Find where the given text appears and provide that cell's center as (x, y) coordinate. 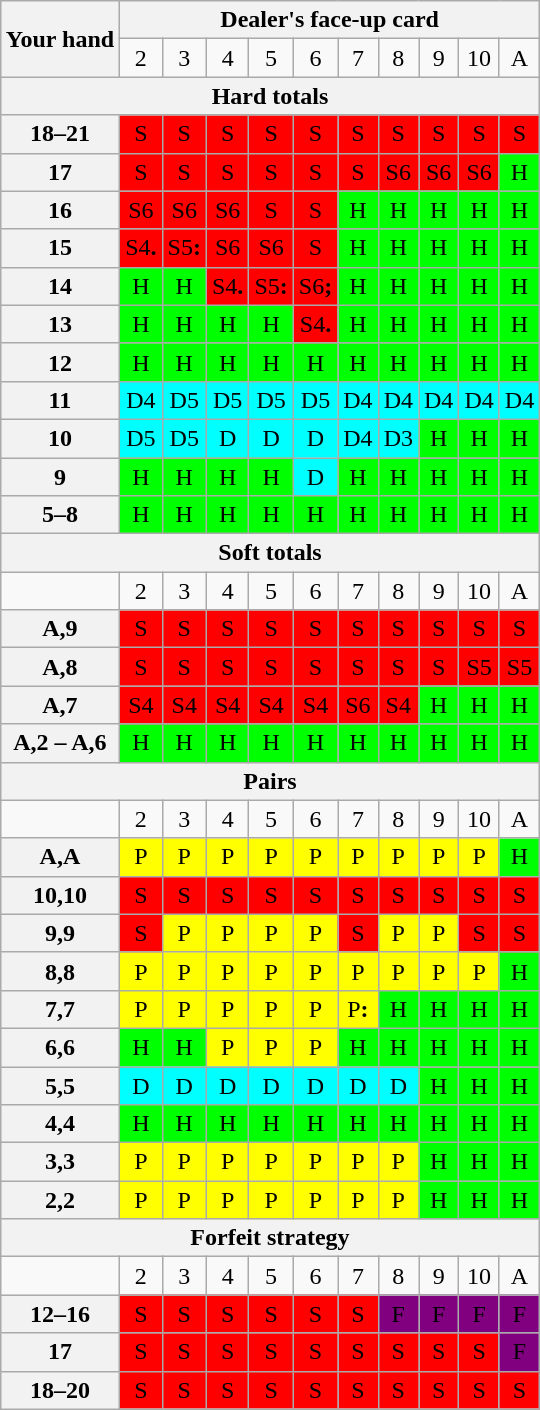
4,4 (60, 1124)
9,9 (60, 933)
Dealer's face-up card (330, 20)
D3 (398, 438)
A,2 – A,6 (60, 743)
A,7 (60, 705)
14 (60, 286)
15 (60, 248)
Your hand (60, 39)
7,7 (60, 1009)
5,5 (60, 1085)
12 (60, 362)
A,9 (60, 629)
Hard totals (270, 96)
6,6 (60, 1047)
13 (60, 324)
Soft totals (270, 553)
S6; (315, 286)
8,8 (60, 971)
Forfeit strategy (270, 1238)
P: (358, 1009)
A,A (60, 857)
Pairs (270, 781)
18–21 (60, 134)
A,8 (60, 667)
16 (60, 210)
12–16 (60, 1314)
11 (60, 400)
5–8 (60, 515)
10,10 (60, 895)
2,2 (60, 1200)
18–20 (60, 1390)
3,3 (60, 1162)
